For the text-containing cell, return its midpoint in (X, Y) coordinate format. 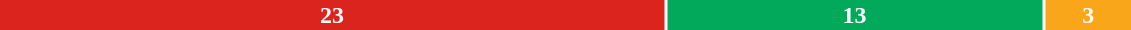
13 (854, 15)
23 (332, 15)
